Pinpoint the cell where the given text exists, returning its [x, y] midpoint coordinate. 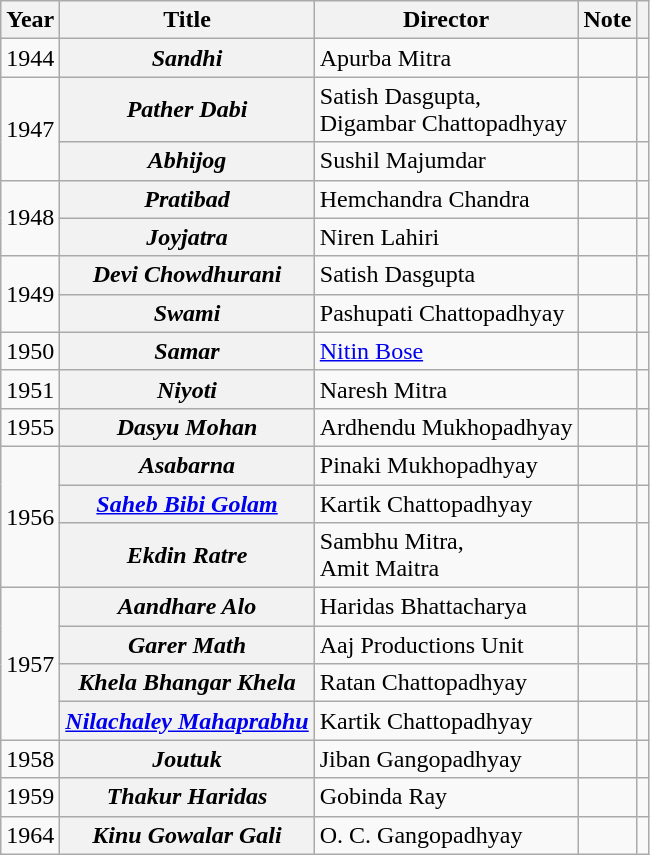
Swami [187, 313]
Samar [187, 351]
Aandhare Alo [187, 607]
Ekdin Ratre [187, 556]
Pashupati Chattopadhyay [446, 313]
Hemchandra Chandra [446, 199]
1955 [30, 427]
Satish Dasgupta,Digambar Chattopadhyay [446, 110]
1949 [30, 294]
Apurba Mitra [446, 58]
Garer Math [187, 645]
Naresh Mitra [446, 389]
Niren Lahiri [446, 237]
1944 [30, 58]
1958 [30, 759]
1956 [30, 516]
Asabarna [187, 465]
Kinu Gowalar Gali [187, 835]
Sushil Majumdar [446, 161]
Haridas Bhattacharya [446, 607]
Satish Dasgupta [446, 275]
Niyoti [187, 389]
1948 [30, 218]
Ratan Chattopadhyay [446, 683]
Sandhi [187, 58]
Pratibad [187, 199]
Joyjatra [187, 237]
Ardhendu Mukhopadhyay [446, 427]
Pather Dabi [187, 110]
Jiban Gangopadhyay [446, 759]
1964 [30, 835]
Joutuk [187, 759]
Director [446, 20]
1951 [30, 389]
Pinaki Mukhopadhyay [446, 465]
Sambhu Mitra,Amit Maitra [446, 556]
Year [30, 20]
Nilachaley Mahaprabhu [187, 721]
Devi Chowdhurani [187, 275]
1947 [30, 128]
Khela Bhangar Khela [187, 683]
1957 [30, 664]
Aaj Productions Unit [446, 645]
Gobinda Ray [446, 797]
Title [187, 20]
Thakur Haridas [187, 797]
Saheb Bibi Golam [187, 503]
Dasyu Mohan [187, 427]
1950 [30, 351]
Nitin Bose [446, 351]
1959 [30, 797]
Note [608, 20]
Abhijog [187, 161]
O. C. Gangopadhyay [446, 835]
